Return (X, Y) of the center of cell containing provided text 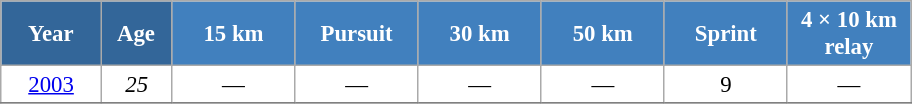
30 km (480, 34)
2003 (52, 85)
Age (136, 34)
50 km (602, 34)
25 (136, 85)
Pursuit (356, 34)
Sprint (726, 34)
Year (52, 34)
4 × 10 km relay (848, 34)
15 km (234, 34)
9 (726, 85)
